Return the [x, y] coordinate for the center point of the cell that contains the specified text.  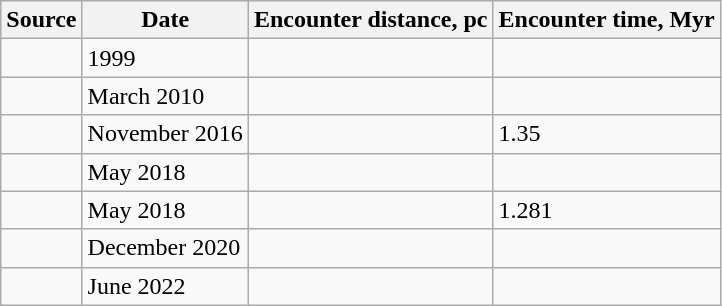
December 2020 [165, 248]
Encounter distance, pc [370, 20]
Source [42, 20]
1.35 [606, 134]
Date [165, 20]
November 2016 [165, 134]
Encounter time, Myr [606, 20]
March 2010 [165, 96]
June 2022 [165, 286]
1999 [165, 58]
1.281 [606, 210]
